Return [x, y] of the center of cell containing provided text 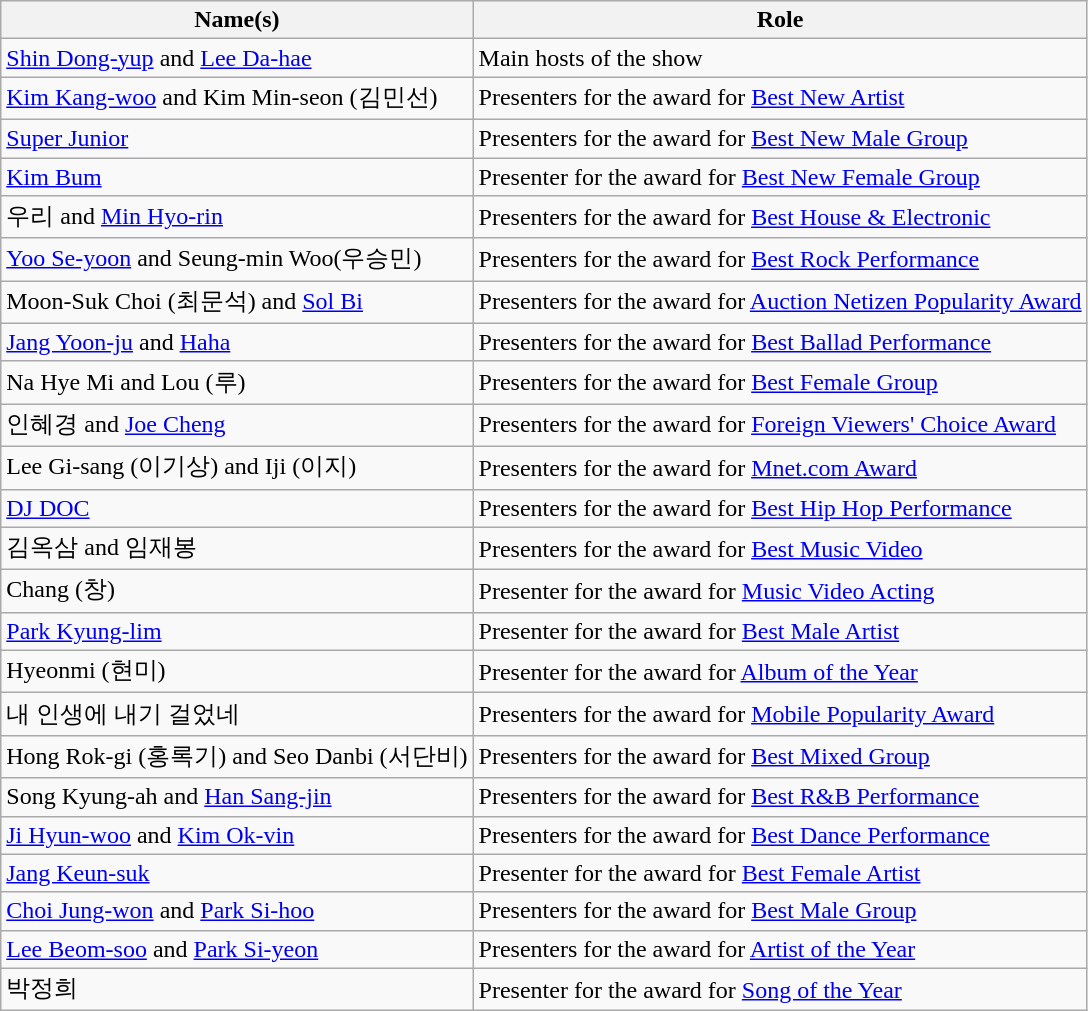
Kim Bum [237, 177]
DJ DOC [237, 508]
Presenters for the award for Artist of the Year [780, 949]
Hong Rok-gi (홍록기) and Seo Danbi (서단비) [237, 756]
Presenters for the award for Best Ballad Performance [780, 342]
Choi Jung-won and Park Si-hoo [237, 911]
Presenters for the award for Best New Artist [780, 98]
Jang Yoon-ju and Haha [237, 342]
Role [780, 20]
Lee Beom-soo and Park Si-yeon [237, 949]
Jang Keun-suk [237, 873]
Lee Gi-sang (이기상) and Iji (이지) [237, 468]
Presenters for the award for Mobile Popularity Award [780, 714]
Chang (창) [237, 592]
Ji Hyun-woo and Kim Ok-vin [237, 835]
Presenters for the award for Best R&B Performance [780, 797]
Presenters for the award for Best Mixed Group [780, 756]
Presenters for the award for Best Female Group [780, 382]
Yoo Se-yoon and Seung-min Woo(우승민) [237, 260]
Presenter for the award for Best New Female Group [780, 177]
Super Junior [237, 138]
Presenters for the award for Best Rock Performance [780, 260]
인혜경 and Joe Cheng [237, 426]
Na Hye Mi and Lou (루) [237, 382]
우리 and Min Hyo-rin [237, 218]
Kim Kang-woo and Kim Min-seon (김민선) [237, 98]
Presenter for the award for Music Video Acting [780, 592]
Presenters for the award for Best Hip Hop Performance [780, 508]
Presenter for the award for Album of the Year [780, 672]
Main hosts of the show [780, 58]
Shin Dong-yup and Lee Da-hae [237, 58]
내 인생에 내기 걸었네 [237, 714]
Presenters for the award for Best New Male Group [780, 138]
김옥삼 and 임재봉 [237, 548]
Presenters for the award for Foreign Viewers' Choice Award [780, 426]
Presenter for the award for Song of the Year [780, 990]
Moon-Suk Choi (최문석) and Sol Bi [237, 302]
Song Kyung-ah and Han Sang-jin [237, 797]
Presenter for the award for Best Female Artist [780, 873]
Presenters for the award for Best Male Group [780, 911]
Presenters for the award for Best Dance Performance [780, 835]
Hyeonmi (현미) [237, 672]
Park Kyung-lim [237, 631]
Presenters for the award for Auction Netizen Popularity Award [780, 302]
Presenters for the award for Best House & Electronic [780, 218]
Presenters for the award for Mnet.com Award [780, 468]
Name(s) [237, 20]
Presenter for the award for Best Male Artist [780, 631]
박정희 [237, 990]
Presenters for the award for Best Music Video [780, 548]
